Find where the given text appears and provide that cell's center as (x, y) coordinate. 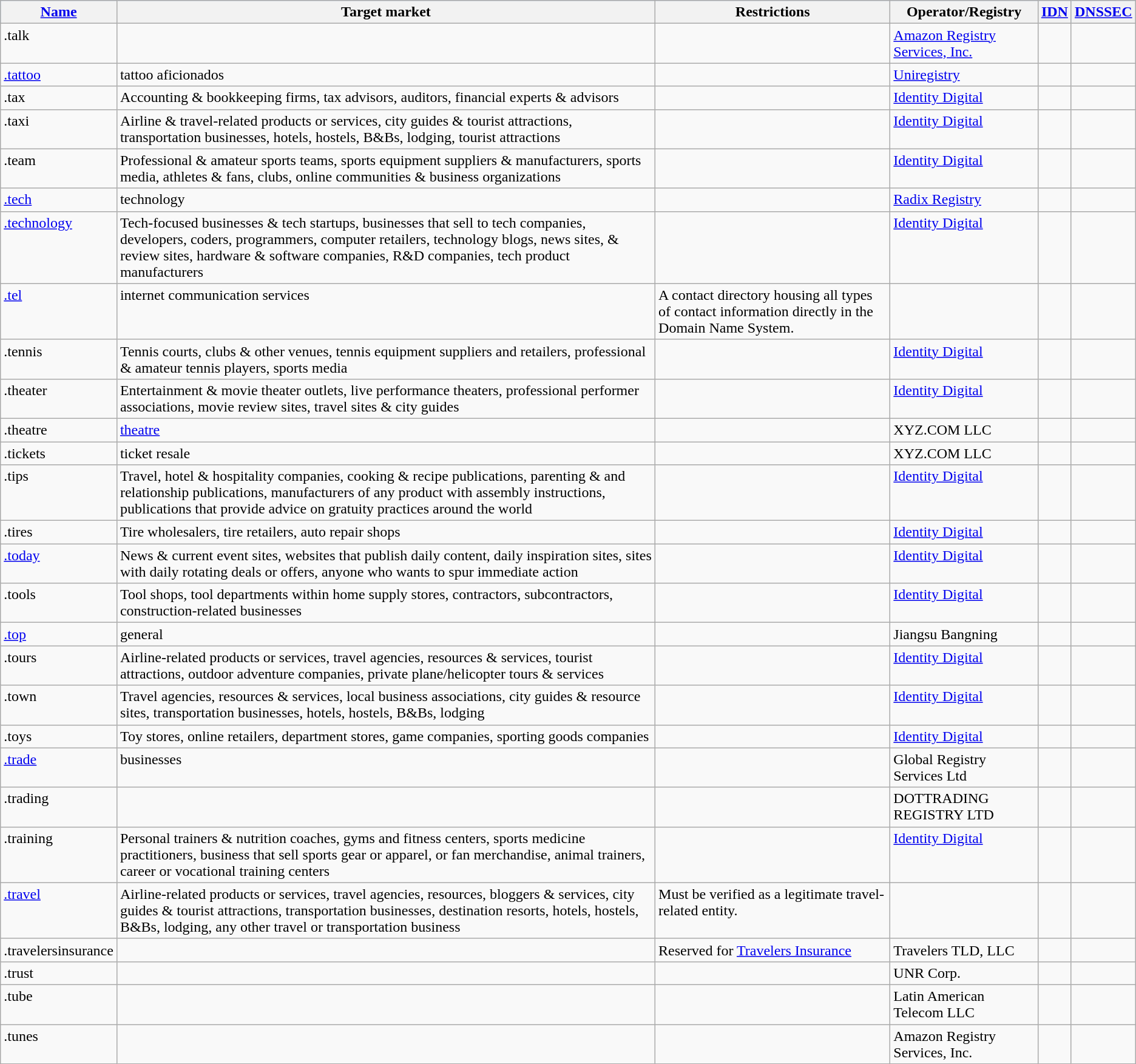
Jiangsu Bangning (964, 634)
theatre (386, 430)
.tattoo (59, 75)
DNSSEC (1103, 12)
Radix Registry (964, 200)
technology (386, 200)
Accounting & bookkeeping firms, tax advisors, auditors, financial experts & advisors (386, 98)
IDN (1055, 12)
Name (59, 12)
.technology (59, 248)
Must be verified as a legitimate travel-related entity. (773, 910)
businesses (386, 767)
.travelersinsurance (59, 950)
tattoo aficionados (386, 75)
Travelers TLD, LLC (964, 950)
Tire wholesalers, tire retailers, auto repair shops (386, 532)
.top (59, 634)
.training (59, 855)
internet communication services (386, 311)
Latin American Telecom LLC (964, 1004)
.today (59, 563)
.trust (59, 973)
.tennis (59, 359)
.town (59, 705)
.talk (59, 44)
Reserved for Travelers Insurance (773, 950)
.tax (59, 98)
.tips (59, 493)
Operator/Registry (964, 12)
Uniregistry (964, 75)
.theatre (59, 430)
.tours (59, 665)
.tech (59, 200)
A contact directory housing all types of contact information directly in the Domain Name System. (773, 311)
UNR Corp. (964, 973)
.tunes (59, 1044)
.tools (59, 603)
.tube (59, 1004)
general (386, 634)
.trading (59, 807)
Global Registry Services Ltd (964, 767)
.team (59, 169)
Toy stores, online retailers, department stores, game companies, sporting goods companies (386, 736)
.trade (59, 767)
DOTTRADING REGISTRY LTD (964, 807)
Target market (386, 12)
Tennis courts, clubs & other venues, tennis equipment suppliers and retailers, professional & amateur tennis players, sports media (386, 359)
.tel (59, 311)
Tool shops, tool departments within home supply stores, contractors, subcontractors, construction-related businesses (386, 603)
.taxi (59, 129)
.tickets (59, 453)
ticket resale (386, 453)
Restrictions (773, 12)
Entertainment & movie theater outlets, live performance theaters, professional performer associations, movie review sites, travel sites & city guides (386, 398)
.tires (59, 532)
.toys (59, 736)
.travel (59, 910)
.theater (59, 398)
